Provide the (x, y) coordinate of the cell's center where the given text is located.  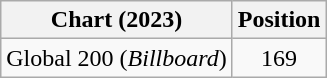
169 (279, 58)
Chart (2023) (116, 20)
Position (279, 20)
Global 200 (Billboard) (116, 58)
